Return [x, y] of the center of cell containing provided text 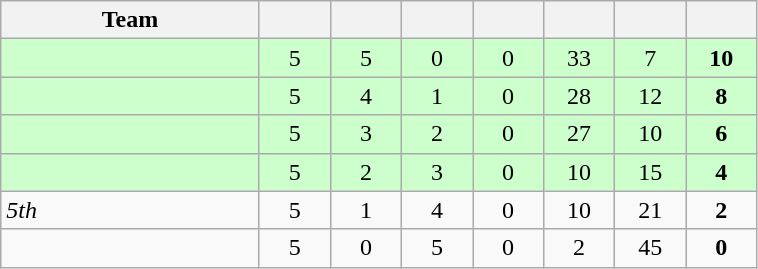
28 [580, 96]
Team [130, 20]
21 [650, 210]
27 [580, 134]
33 [580, 58]
6 [722, 134]
12 [650, 96]
8 [722, 96]
7 [650, 58]
15 [650, 172]
45 [650, 248]
5th [130, 210]
